Find where the given text appears and provide that cell's center as (X, Y) coordinate. 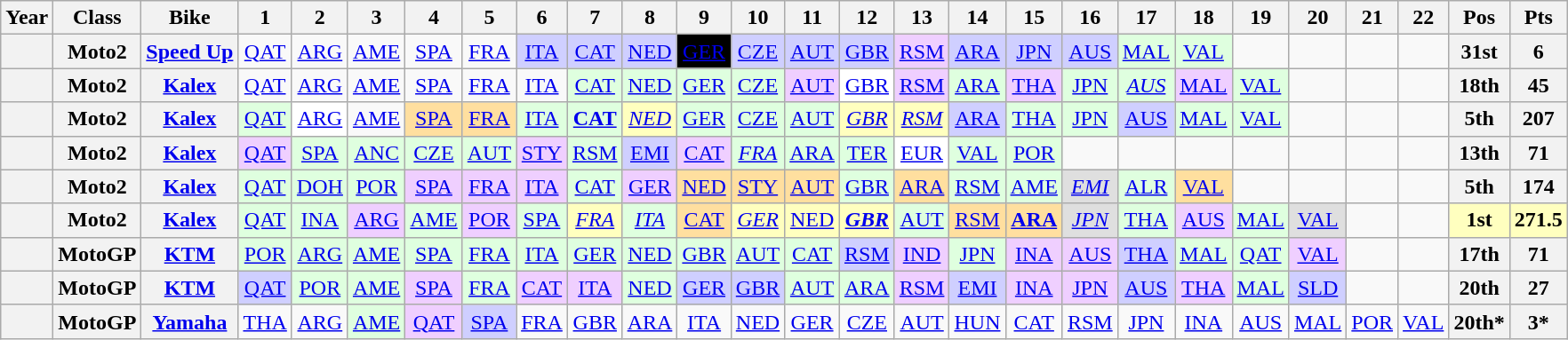
16 (1090, 18)
2 (320, 18)
1 (265, 18)
20 (1317, 18)
Year (27, 18)
ALR (1146, 186)
5 (489, 18)
174 (1538, 186)
8 (650, 18)
1st (1479, 220)
3* (1538, 321)
ANC (376, 153)
Bike (190, 18)
Class (98, 18)
27 (1538, 288)
17th (1479, 254)
207 (1538, 119)
IND (922, 254)
3 (376, 18)
13 (922, 18)
21 (1372, 18)
19 (1260, 18)
17 (1146, 18)
TER (867, 153)
EUR (922, 153)
7 (595, 18)
HUN (978, 321)
45 (1538, 85)
31st (1479, 51)
Pts (1538, 18)
18th (1479, 85)
9 (704, 18)
Pos (1479, 18)
10 (757, 18)
13th (1479, 153)
20th (1479, 288)
15 (1034, 18)
Yamaha (190, 321)
18 (1204, 18)
Speed Up (190, 51)
22 (1424, 18)
14 (978, 18)
20th* (1479, 321)
12 (867, 18)
4 (434, 18)
271.5 (1538, 220)
DOH (320, 186)
11 (812, 18)
SLD (1317, 288)
